Determine the [x, y] coordinate at the center of the cell enclosing the given text.  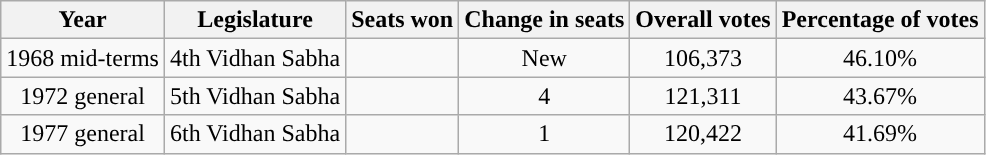
5th Vidhan Sabha [254, 96]
Seats won [402, 20]
Overall votes [703, 20]
4th Vidhan Sabha [254, 58]
1 [544, 134]
120,422 [703, 134]
4 [544, 96]
1968 mid-terms [83, 58]
106,373 [703, 58]
46.10% [880, 58]
121,311 [703, 96]
43.67% [880, 96]
41.69% [880, 134]
1972 general [83, 96]
Year [83, 20]
Percentage of votes [880, 20]
Legislature [254, 20]
1977 general [83, 134]
6th Vidhan Sabha [254, 134]
Change in seats [544, 20]
New [544, 58]
